Return the (x, y) coordinate for the center point of the cell that contains the specified text.  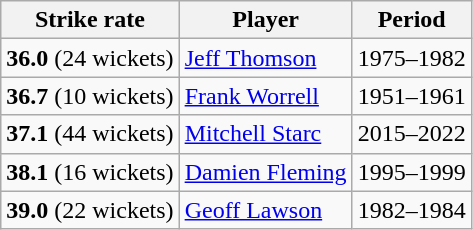
36.0 (24 wickets) (90, 58)
1995–1999 (412, 172)
2015–2022 (412, 134)
1982–1984 (412, 210)
Mitchell Starc (266, 134)
Strike rate (90, 20)
38.1 (16 wickets) (90, 172)
Damien Fleming (266, 172)
Frank Worrell (266, 96)
1975–1982 (412, 58)
Period (412, 20)
36.7 (10 wickets) (90, 96)
Jeff Thomson (266, 58)
37.1 (44 wickets) (90, 134)
Geoff Lawson (266, 210)
39.0 (22 wickets) (90, 210)
1951–1961 (412, 96)
Player (266, 20)
